Detect which cell encompasses the target text, then output its (x, y) center coordinate. 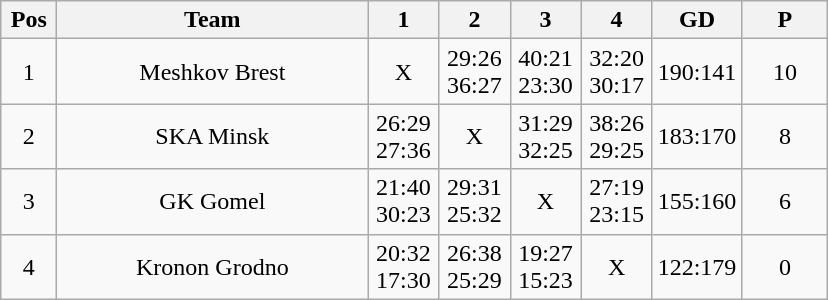
0 (785, 266)
26:2927:36 (404, 136)
Pos (29, 20)
29:3125:32 (474, 202)
Kronon Grodno (212, 266)
GK Gomel (212, 202)
155:160 (697, 202)
21:4030:23 (404, 202)
GD (697, 20)
122:179 (697, 266)
26:3825:29 (474, 266)
SKA Minsk (212, 136)
40:2123:30 (546, 72)
183:170 (697, 136)
29:2636:27 (474, 72)
27:1923:15 (616, 202)
20:3217:30 (404, 266)
P (785, 20)
19:2715:23 (546, 266)
31:2932:25 (546, 136)
Team (212, 20)
38:2629:25 (616, 136)
10 (785, 72)
6 (785, 202)
8 (785, 136)
Meshkov Brest (212, 72)
190:141 (697, 72)
32:2030:17 (616, 72)
